Identify which cell holds the provided text, then report its (X, Y) central coordinate. 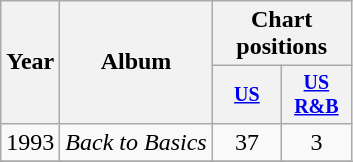
US (246, 94)
Chart positions (282, 34)
3 (316, 142)
Year (30, 62)
Album (136, 62)
37 (246, 142)
USR&B (316, 94)
Back to Basics (136, 142)
1993 (30, 142)
